Return the (x, y) coordinate for the center point of the cell that contains the specified text.  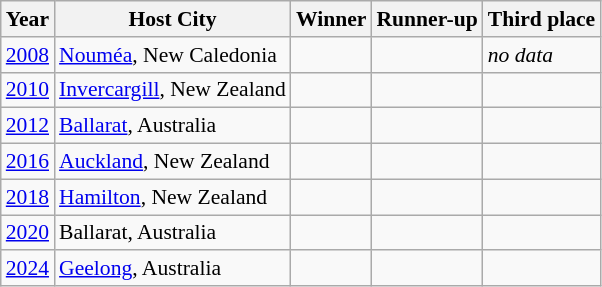
Auckland, New Zealand (172, 162)
Winner (332, 19)
2018 (28, 197)
2012 (28, 126)
no data (542, 55)
Hamilton, New Zealand (172, 197)
Geelong, Australia (172, 269)
2016 (28, 162)
2020 (28, 233)
2010 (28, 90)
2024 (28, 269)
Invercargill, New Zealand (172, 90)
Runner-up (426, 19)
Nouméa, New Caledonia (172, 55)
Host City (172, 19)
2008 (28, 55)
Year (28, 19)
Third place (542, 19)
